For the text-containing cell, return its midpoint in (x, y) coordinate format. 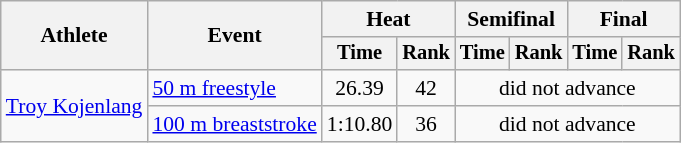
50 m freestyle (234, 88)
1:10.80 (360, 124)
Athlete (74, 36)
42 (426, 88)
100 m breaststroke (234, 124)
Semifinal (511, 19)
Heat (388, 19)
36 (426, 124)
Final (623, 19)
26.39 (360, 88)
Troy Kojenlang (74, 106)
Event (234, 36)
